Return the [X, Y] coordinate for the center point of the cell that contains the specified text.  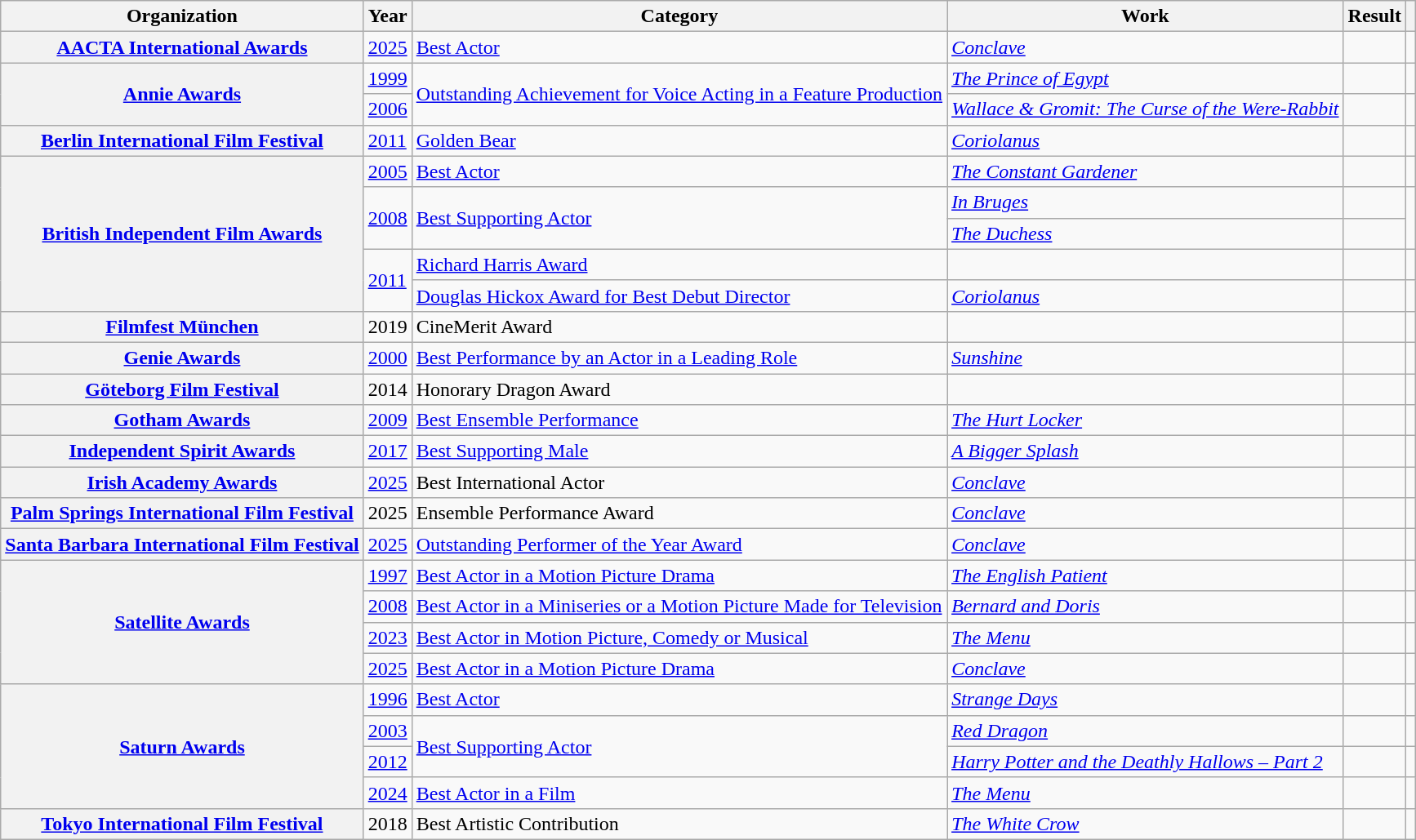
Annie Awards [182, 94]
2000 [387, 358]
In Bruges [1145, 202]
Independent Spirit Awards [182, 451]
British Independent Film Awards [182, 233]
Best International Actor [679, 482]
The English Patient [1145, 576]
Wallace & Gromit: The Curse of the Were-Rabbit [1145, 109]
Palm Springs International Film Festival [182, 513]
Best Supporting Male [679, 451]
Tokyo International Film Festival [182, 824]
Best Artistic Contribution [679, 824]
Richard Harris Award [679, 264]
The Constant Gardener [1145, 171]
Best Actor in a Miniseries or a Motion Picture Made for Television [679, 607]
Year [387, 16]
Genie Awards [182, 358]
2003 [387, 731]
2019 [387, 327]
Harry Potter and the Deathly Hallows – Part 2 [1145, 762]
2014 [387, 389]
Irish Academy Awards [182, 482]
2005 [387, 171]
1997 [387, 576]
2017 [387, 451]
The Hurt Locker [1145, 420]
Best Ensemble Performance [679, 420]
2012 [387, 762]
The Prince of Egypt [1145, 78]
Filmfest München [182, 327]
Best Actor in a Film [679, 793]
The Duchess [1145, 233]
Best Actor in Motion Picture, Comedy or Musical [679, 638]
Göteborg Film Festival [182, 389]
2006 [387, 109]
Best Performance by an Actor in a Leading Role [679, 358]
Work [1145, 16]
The White Crow [1145, 824]
A Bigger Splash [1145, 451]
Bernard and Doris [1145, 607]
Honorary Dragon Award [679, 389]
2023 [387, 638]
Result [1374, 16]
1999 [387, 78]
1996 [387, 700]
AACTA International Awards [182, 47]
2018 [387, 824]
Red Dragon [1145, 731]
2024 [387, 793]
Golden Bear [679, 140]
2009 [387, 420]
Gotham Awards [182, 420]
Organization [182, 16]
Ensemble Performance Award [679, 513]
Saturn Awards [182, 746]
Sunshine [1145, 358]
Douglas Hickox Award for Best Debut Director [679, 296]
Berlin International Film Festival [182, 140]
Outstanding Performer of the Year Award [679, 544]
CineMerit Award [679, 327]
Category [679, 16]
Strange Days [1145, 700]
Santa Barbara International Film Festival [182, 544]
Outstanding Achievement for Voice Acting in a Feature Production [679, 94]
Satellite Awards [182, 622]
